Identify which cell holds the provided text, then report its (X, Y) central coordinate. 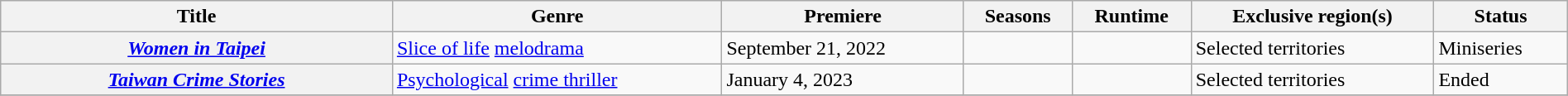
Psychological crime thriller (557, 79)
Women in Taipei (197, 48)
Miniseries (1500, 48)
Genre (557, 17)
Exclusive region(s) (1312, 17)
January 4, 2023 (843, 79)
Taiwan Crime Stories (197, 79)
Premiere (843, 17)
Slice of life melodrama (557, 48)
Seasons (1017, 17)
Runtime (1131, 17)
Status (1500, 17)
Ended (1500, 79)
September 21, 2022 (843, 48)
Title (197, 17)
